From the cell containing the given text, extract its center point as (X, Y) coordinate. 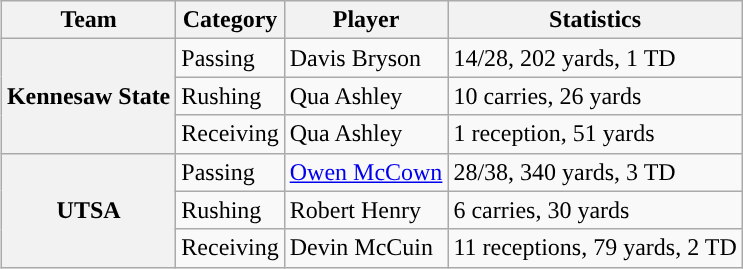
Owen McCown (366, 172)
Kennesaw State (88, 96)
Team (88, 20)
Robert Henry (366, 210)
14/28, 202 yards, 1 TD (595, 58)
Davis Bryson (366, 58)
10 carries, 26 yards (595, 96)
UTSA (88, 210)
Devin McCuin (366, 248)
11 receptions, 79 yards, 2 TD (595, 248)
6 carries, 30 yards (595, 210)
Player (366, 20)
Category (230, 20)
28/38, 340 yards, 3 TD (595, 172)
1 reception, 51 yards (595, 134)
Statistics (595, 20)
